Output the (x, y) coordinate of the center of the cell containing the given text.  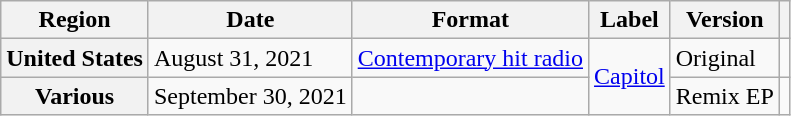
Version (724, 20)
United States (75, 58)
Format (470, 20)
Region (75, 20)
Contemporary hit radio (470, 58)
Label (630, 20)
Remix EP (724, 96)
Original (724, 58)
Capitol (630, 77)
September 30, 2021 (250, 96)
August 31, 2021 (250, 58)
Various (75, 96)
Date (250, 20)
